Determine the [X, Y] coordinate at the center of the cell enclosing the given text.  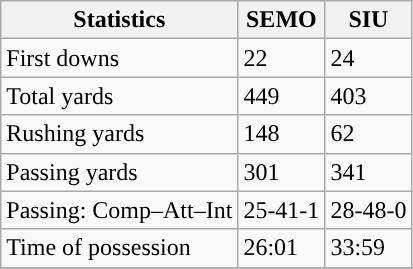
22 [282, 58]
Passing: Comp–Att–Int [120, 210]
341 [368, 172]
28-48-0 [368, 210]
24 [368, 58]
449 [282, 96]
Total yards [120, 96]
Passing yards [120, 172]
Statistics [120, 20]
301 [282, 172]
First downs [120, 58]
Rushing yards [120, 134]
33:59 [368, 248]
SEMO [282, 20]
SIU [368, 20]
62 [368, 134]
403 [368, 96]
25-41-1 [282, 210]
Time of possession [120, 248]
148 [282, 134]
26:01 [282, 248]
